Provide the (x, y) coordinate of the cell's center where the given text is located.  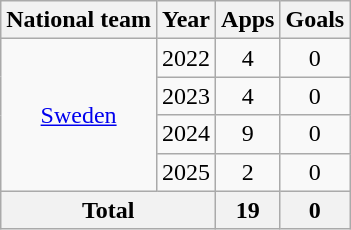
9 (248, 134)
2024 (186, 134)
Sweden (79, 115)
2 (248, 172)
Total (108, 210)
2023 (186, 96)
19 (248, 210)
Apps (248, 20)
National team (79, 20)
2022 (186, 58)
2025 (186, 172)
Goals (315, 20)
Year (186, 20)
